Extract the [x, y] coordinate from the center of the cell holding the provided text.  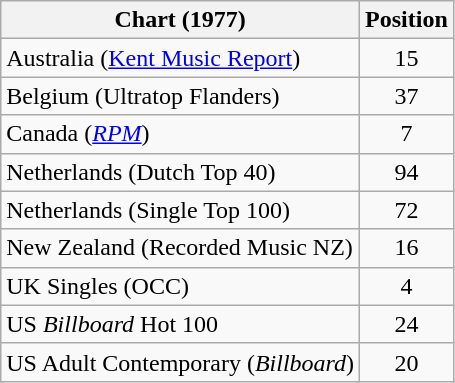
Belgium (Ultratop Flanders) [180, 96]
37 [407, 96]
Netherlands (Single Top 100) [180, 210]
Chart (1977) [180, 20]
15 [407, 58]
US Adult Contemporary (Billboard) [180, 362]
Australia (Kent Music Report) [180, 58]
94 [407, 172]
20 [407, 362]
7 [407, 134]
72 [407, 210]
Canada (RPM) [180, 134]
16 [407, 248]
UK Singles (OCC) [180, 286]
US Billboard Hot 100 [180, 324]
New Zealand (Recorded Music NZ) [180, 248]
Position [407, 20]
24 [407, 324]
4 [407, 286]
Netherlands (Dutch Top 40) [180, 172]
